Provide the [X, Y] coordinate of the cell's center where the given text is located.  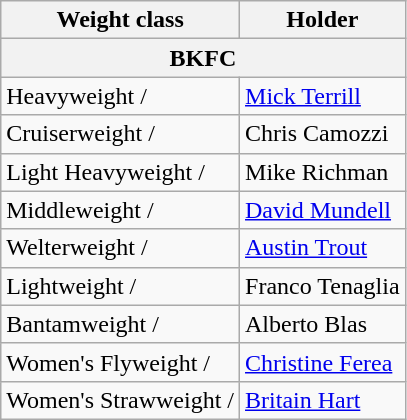
Cruiserweight / [120, 134]
Holder [323, 20]
Britain Hart [323, 400]
Women's Strawweight / [120, 400]
BKFC [203, 58]
Heavyweight / [120, 96]
Women's Flyweight / [120, 362]
David Mundell [323, 210]
Weight class [120, 20]
Franco Tenaglia [323, 286]
Bantamweight / [120, 324]
Chris Camozzi [323, 134]
Middleweight / [120, 210]
Christine Ferea [323, 362]
Alberto Blas [323, 324]
Welterweight / [120, 248]
Mike Richman [323, 172]
Austin Trout [323, 248]
Lightweight / [120, 286]
Light Heavyweight / [120, 172]
Mick Terrill [323, 96]
